Provide the [X, Y] coordinate of the cell's center where the given text is located.  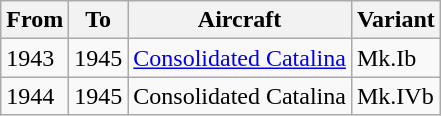
From [35, 20]
Variant [396, 20]
Mk.IVb [396, 96]
Mk.Ib [396, 58]
Aircraft [240, 20]
1943 [35, 58]
1944 [35, 96]
To [98, 20]
